Output the [x, y] coordinate of the center of the cell containing the given text.  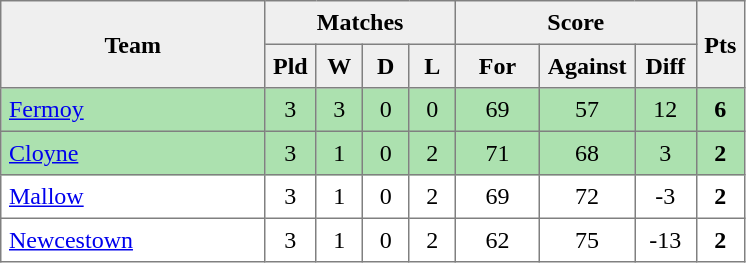
Pld [290, 66]
57 [586, 110]
Cloyne [133, 153]
68 [586, 153]
62 [497, 240]
Fermoy [133, 110]
6 [720, 110]
-3 [666, 197]
72 [586, 197]
Score [576, 23]
75 [586, 240]
71 [497, 153]
Against [586, 66]
12 [666, 110]
Pts [720, 44]
Diff [666, 66]
L [432, 66]
For [497, 66]
D [385, 66]
W [339, 66]
Mallow [133, 197]
Matches [360, 23]
Newcestown [133, 240]
-13 [666, 240]
Team [133, 44]
